Return the [x, y] coordinate for the center point of the cell that contains the specified text.  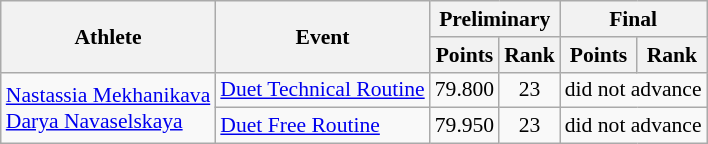
79.800 [464, 90]
Preliminary [495, 19]
Duet Technical Routine [322, 90]
Final [634, 19]
Event [322, 36]
Athlete [108, 36]
Nastassia MekhanikavaDarya Navaselskaya [108, 108]
Duet Free Routine [322, 126]
79.950 [464, 126]
